For the text-containing cell, return its midpoint in (X, Y) coordinate format. 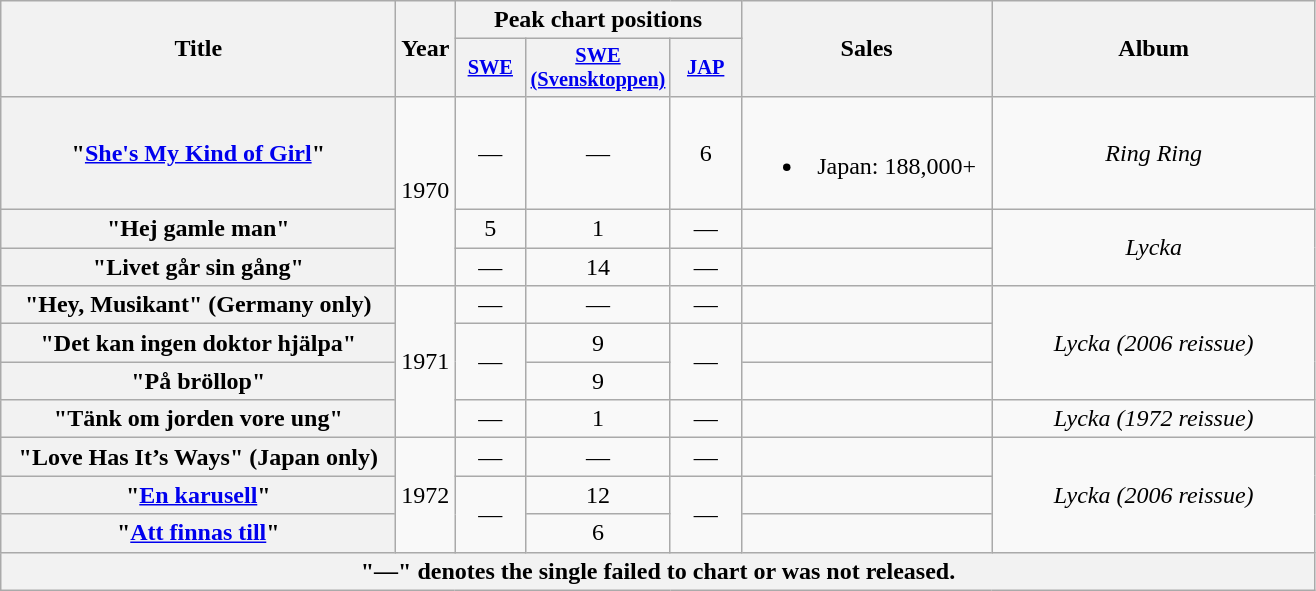
14 (598, 267)
"Love Has It’s Ways" (Japan only) (198, 457)
Lycka (1154, 248)
JAP (706, 68)
"Livet går sin gång" (198, 267)
Lycka (1972 reissue) (1154, 419)
"En karusell" (198, 495)
Sales (866, 49)
1971 (426, 362)
5 (490, 229)
Peak chart positions (598, 20)
12 (598, 495)
"Hey, Musikant" (Germany only) (198, 305)
Japan: 188,000+ (866, 152)
Album (1154, 49)
Year (426, 49)
SWE (490, 68)
"Att finnas till" (198, 533)
"—" denotes the single failed to chart or was not released. (658, 571)
1970 (426, 190)
"She's My Kind of Girl" (198, 152)
SWE (Svensktoppen) (598, 68)
Ring Ring (1154, 152)
Title (198, 49)
"På bröllop" (198, 381)
1972 (426, 495)
"Tänk om jorden vore ung" (198, 419)
"Det kan ingen doktor hjälpa" (198, 343)
"Hej gamle man" (198, 229)
